Determine the (X, Y) coordinate at the center of the cell enclosing the given text.  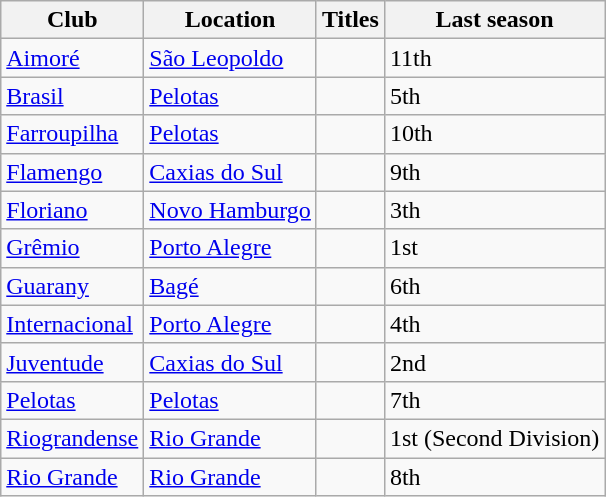
9th (494, 172)
4th (494, 324)
Bagé (230, 286)
Guarany (72, 286)
Juventude (72, 362)
Aimoré (72, 58)
1st (Second Division) (494, 438)
Floriano (72, 210)
Location (230, 20)
Novo Hamburgo (230, 210)
5th (494, 96)
11th (494, 58)
São Leopoldo (230, 58)
Farroupilha (72, 134)
3th (494, 210)
Brasil (72, 96)
8th (494, 477)
Flamengo (72, 172)
Club (72, 20)
1st (494, 248)
6th (494, 286)
10th (494, 134)
7th (494, 400)
Riograndense (72, 438)
Last season (494, 20)
Grêmio (72, 248)
Titles (350, 20)
Internacional (72, 324)
2nd (494, 362)
